Determine the (X, Y) coordinate at the center of the cell enclosing the given text.  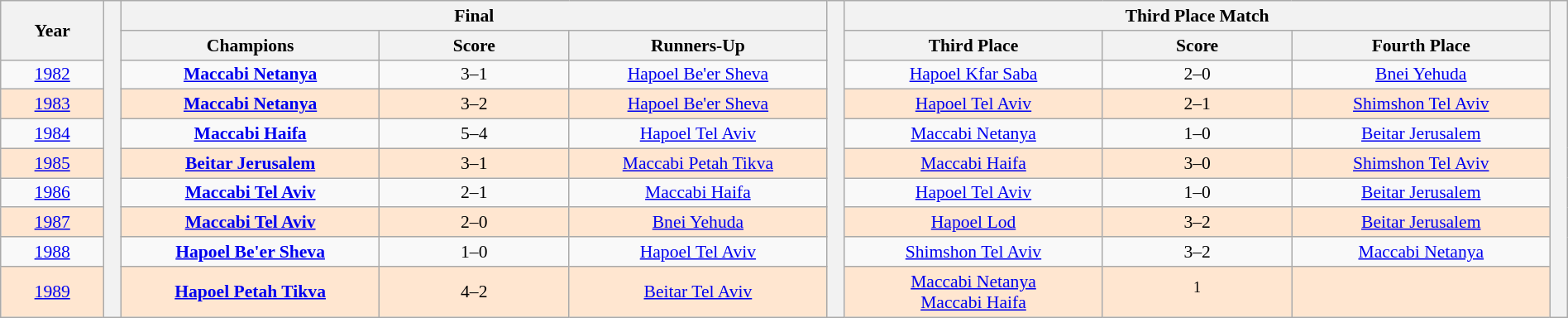
Maccabi Petah Tikva (698, 163)
Hapoel Petah Tikva (250, 291)
Third Place (973, 46)
Year (53, 30)
1989 (53, 291)
5–4 (475, 134)
Fourth Place (1421, 46)
1986 (53, 193)
4–2 (475, 291)
1987 (53, 223)
Third Place Match (1198, 16)
Champions (250, 46)
Hapoel Lod (973, 223)
Maccabi Netanya Maccabi Haifa (973, 291)
Final (474, 16)
Beitar Tel Aviv (698, 291)
1 (1198, 291)
1982 (53, 75)
1985 (53, 163)
1988 (53, 252)
1984 (53, 134)
Hapoel Kfar Saba (973, 75)
Runners-Up (698, 46)
1983 (53, 104)
3–0 (1198, 163)
